Scan for the cell matching the given text and deliver its [x, y] coordinate at center. 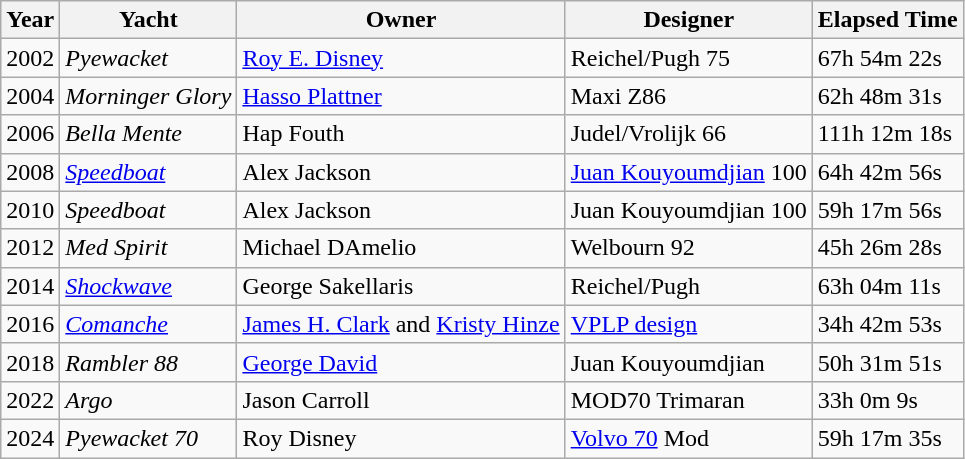
Hasso Plattner [401, 96]
45h 26m 28s [888, 248]
62h 48m 31s [888, 96]
50h 31m 51s [888, 362]
Juan Kouyoumdjian [688, 362]
59h 17m 56s [888, 210]
Argo [148, 400]
33h 0m 9s [888, 400]
Pyewacket [148, 58]
Reichel/Pugh [688, 286]
Med Spirit [148, 248]
2006 [30, 134]
2016 [30, 324]
63h 04m 11s [888, 286]
Bella Mente [148, 134]
Morninger Glory [148, 96]
MOD70 Trimaran [688, 400]
VPLP design [688, 324]
George Sakellaris [401, 286]
2002 [30, 58]
Elapsed Time [888, 20]
2012 [30, 248]
Pyewacket 70 [148, 438]
34h 42m 53s [888, 324]
Judel/Vrolijk 66 [688, 134]
Designer [688, 20]
Maxi Z86 [688, 96]
Reichel/Pugh 75 [688, 58]
Volvo 70 Mod [688, 438]
Michael DAmelio [401, 248]
Roy E. Disney [401, 58]
Comanche [148, 324]
2010 [30, 210]
2022 [30, 400]
Roy Disney [401, 438]
2024 [30, 438]
64h 42m 56s [888, 172]
2004 [30, 96]
59h 17m 35s [888, 438]
2018 [30, 362]
111h 12m 18s [888, 134]
James H. Clark and Kristy Hinze [401, 324]
2008 [30, 172]
George David [401, 362]
Shockwave [148, 286]
Yacht [148, 20]
67h 54m 22s [888, 58]
Rambler 88 [148, 362]
Year [30, 20]
Owner [401, 20]
Welbourn 92 [688, 248]
2014 [30, 286]
Hap Fouth [401, 134]
Jason Carroll [401, 400]
